Return [x, y] of the center of cell containing provided text 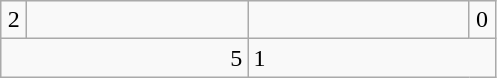
0 [482, 20]
2 [14, 20]
1 [372, 58]
5 [124, 58]
